Provide the [X, Y] coordinate of the cell's center where the given text is located.  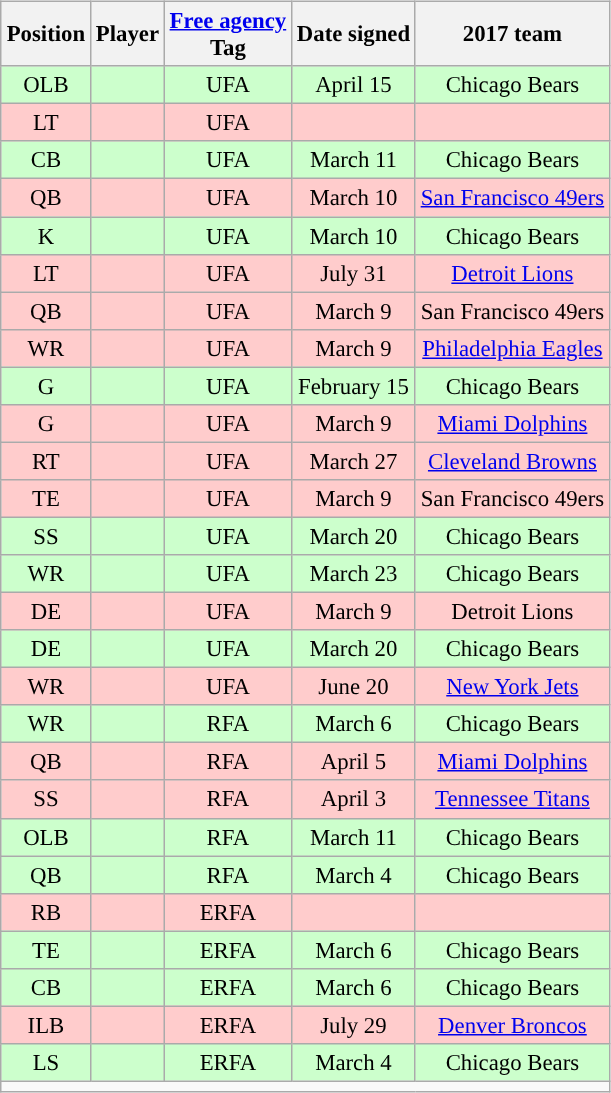
Position [46, 34]
March 27 [354, 461]
Date signed [354, 34]
March 23 [354, 574]
April 5 [354, 762]
RB [46, 912]
June 20 [354, 687]
Cleveland Browns [512, 461]
K [46, 235]
LS [46, 1063]
April 3 [354, 799]
Denver Broncos [512, 1025]
July 31 [354, 273]
Philadelphia Eagles [512, 348]
Tennessee Titans [512, 799]
April 15 [354, 85]
Player [127, 34]
ILB [46, 1025]
July 29 [354, 1025]
2017 team [512, 34]
RT [46, 461]
February 15 [354, 386]
Free agencyTag [228, 34]
New York Jets [512, 687]
